Capture the cell that displays the provided text and extract its [x, y] central coordinate. 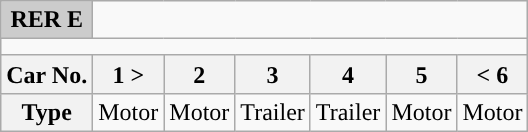
4 [348, 74]
Car No. [47, 74]
3 [273, 74]
< 6 [492, 74]
5 [422, 74]
RER E [47, 20]
Type [47, 112]
2 [200, 74]
1 > [128, 74]
